Detect which cell encompasses the target text, then output its (X, Y) center coordinate. 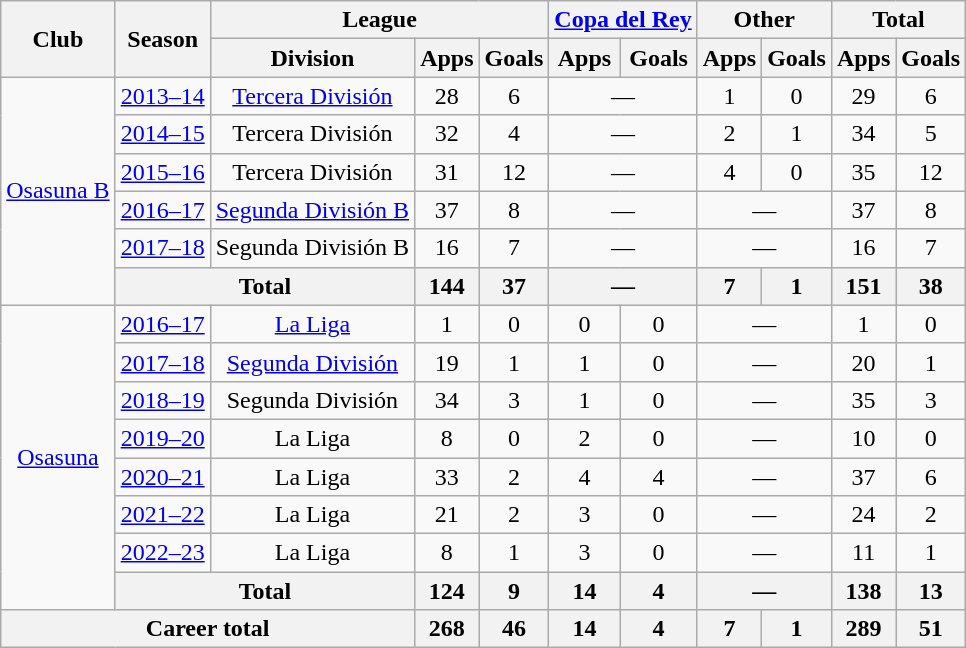
Osasuna (58, 457)
13 (931, 591)
29 (863, 96)
268 (447, 629)
2019–20 (162, 438)
32 (447, 134)
Division (312, 58)
Season (162, 39)
289 (863, 629)
21 (447, 515)
5 (931, 134)
League (380, 20)
28 (447, 96)
Osasuna B (58, 191)
31 (447, 172)
151 (863, 286)
2013–14 (162, 96)
2021–22 (162, 515)
Club (58, 39)
46 (514, 629)
Other (764, 20)
138 (863, 591)
10 (863, 438)
2020–21 (162, 477)
2022–23 (162, 553)
Career total (208, 629)
19 (447, 362)
2014–15 (162, 134)
24 (863, 515)
51 (931, 629)
2018–19 (162, 400)
144 (447, 286)
33 (447, 477)
11 (863, 553)
2015–16 (162, 172)
Copa del Rey (623, 20)
20 (863, 362)
38 (931, 286)
9 (514, 591)
124 (447, 591)
